Detect which cell encompasses the target text, then output its [X, Y] center coordinate. 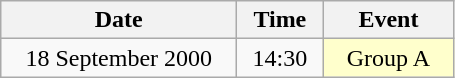
Date [119, 20]
14:30 [280, 58]
18 September 2000 [119, 58]
Event [388, 20]
Group A [388, 58]
Time [280, 20]
